Locate the cell with the specified text and output its [X, Y] center coordinate. 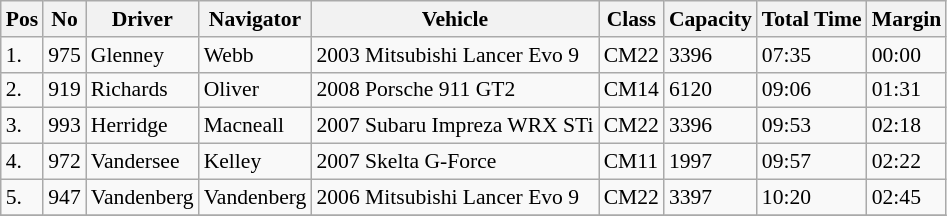
Total Time [812, 19]
10:20 [812, 197]
2003 Mitsubishi Lancer Evo 9 [454, 55]
02:45 [907, 197]
1. [22, 55]
Kelley [256, 162]
02:22 [907, 162]
1997 [710, 162]
07:35 [812, 55]
09:57 [812, 162]
6120 [710, 90]
Navigator [256, 19]
Glenney [142, 55]
Herridge [142, 126]
01:31 [907, 90]
975 [64, 55]
993 [64, 126]
4. [22, 162]
Margin [907, 19]
Vehicle [454, 19]
5. [22, 197]
2006 Mitsubishi Lancer Evo 9 [454, 197]
00:00 [907, 55]
CM14 [632, 90]
09:06 [812, 90]
Driver [142, 19]
2007 Subaru Impreza WRX STi [454, 126]
09:53 [812, 126]
Class [632, 19]
No [64, 19]
02:18 [907, 126]
Pos [22, 19]
2008 Porsche 911 GT2 [454, 90]
Richards [142, 90]
Macneall [256, 126]
3397 [710, 197]
2007 Skelta G-Force [454, 162]
Webb [256, 55]
947 [64, 197]
Capacity [710, 19]
Vandersee [142, 162]
2. [22, 90]
972 [64, 162]
CM11 [632, 162]
Oliver [256, 90]
919 [64, 90]
3. [22, 126]
